From the cell containing the given text, extract its center point as (X, Y) coordinate. 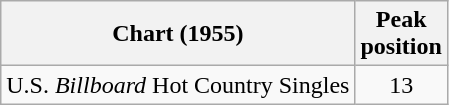
U.S. Billboard Hot Country Singles (178, 85)
Peakposition (401, 34)
Chart (1955) (178, 34)
13 (401, 85)
